Pinpoint the cell where the given text exists, returning its (x, y) midpoint coordinate. 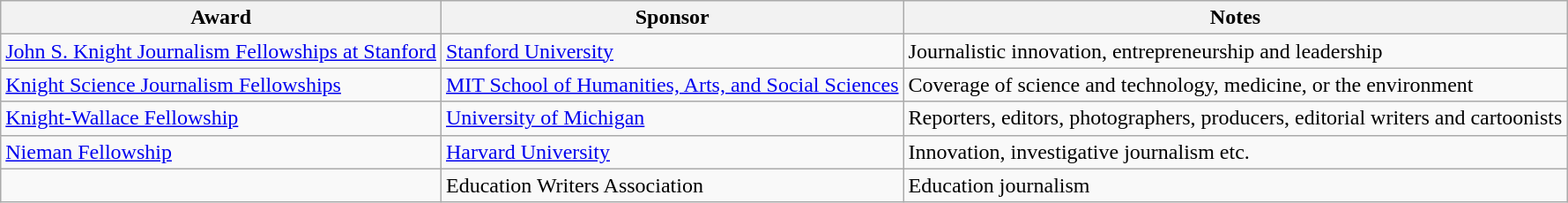
Journalistic innovation, entrepreneurship and leadership (1236, 51)
Notes (1236, 18)
Innovation, investigative journalism etc. (1236, 152)
Knight-Wallace Fellowship (221, 118)
University of Michigan (672, 118)
Education Writers Association (672, 185)
Education journalism (1236, 185)
MIT School of Humanities, Arts, and Social Sciences (672, 85)
Harvard University (672, 152)
Nieman Fellowship (221, 152)
Reporters, editors, photographers, producers, editorial writers and cartoonists (1236, 118)
John S. Knight Journalism Fellowships at Stanford (221, 51)
Stanford University (672, 51)
Sponsor (672, 18)
Award (221, 18)
Coverage of science and technology, medicine, or the environment (1236, 85)
Knight Science Journalism Fellowships (221, 85)
